From the cell containing the given text, extract its center point as (X, Y) coordinate. 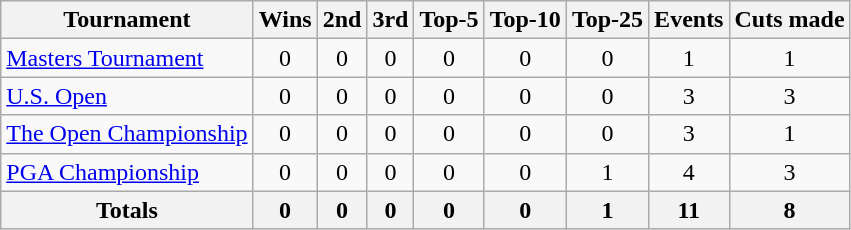
3rd (390, 20)
8 (790, 210)
2nd (342, 20)
Masters Tournament (127, 58)
11 (689, 210)
U.S. Open (127, 96)
Top-25 (607, 20)
Events (689, 20)
Tournament (127, 20)
PGA Championship (127, 172)
Top-5 (449, 20)
The Open Championship (127, 134)
Cuts made (790, 20)
Wins (285, 20)
4 (689, 172)
Top-10 (525, 20)
Totals (127, 210)
